Provide the [X, Y] coordinate of the cell's center where the given text is located.  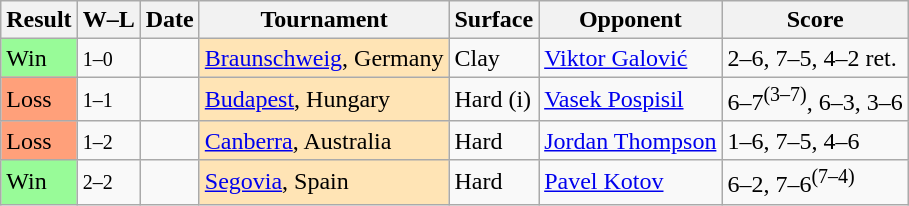
6–7(3–7), 6–3, 3–6 [815, 100]
6–2, 7–6(7–4) [815, 182]
Vasek Pospisil [630, 100]
1–1 [108, 100]
Hard (i) [494, 100]
1–0 [108, 58]
Date [170, 20]
Tournament [324, 20]
Jordan Thompson [630, 140]
Result [39, 20]
Pavel Kotov [630, 182]
Viktor Galović [630, 58]
Budapest, Hungary [324, 100]
1–6, 7–5, 4–6 [815, 140]
Opponent [630, 20]
Score [815, 20]
Segovia, Spain [324, 182]
Surface [494, 20]
Braunschweig, Germany [324, 58]
2–2 [108, 182]
W–L [108, 20]
Clay [494, 58]
1–2 [108, 140]
Canberra, Australia [324, 140]
2–6, 7–5, 4–2 ret. [815, 58]
